Search for the cell housing the specified text and yield its (X, Y) center coordinate. 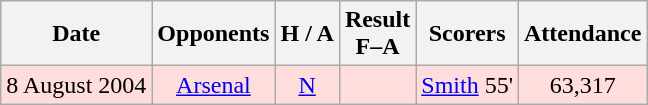
63,317 (583, 85)
ResultF–A (377, 34)
Date (76, 34)
Attendance (583, 34)
Smith 55' (468, 85)
H / A (307, 34)
8 August 2004 (76, 85)
Arsenal (214, 85)
Scorers (468, 34)
Opponents (214, 34)
N (307, 85)
